Identify which cell holds the provided text, then report its (X, Y) central coordinate. 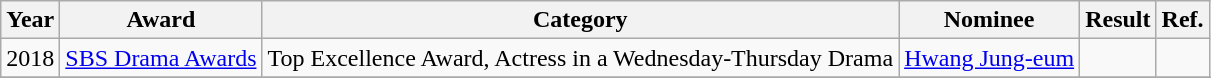
Result (1118, 20)
Award (161, 20)
Hwang Jung-eum (990, 58)
2018 (30, 58)
SBS Drama Awards (161, 58)
Nominee (990, 20)
Top Excellence Award, Actress in a Wednesday-Thursday Drama (580, 58)
Ref. (1182, 20)
Category (580, 20)
Year (30, 20)
